Return [x, y] of the center of cell containing provided text 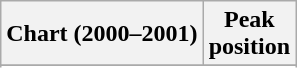
Chart (2000–2001) [102, 34]
Peakposition [249, 34]
